Return (X, Y) of the center of cell containing provided text 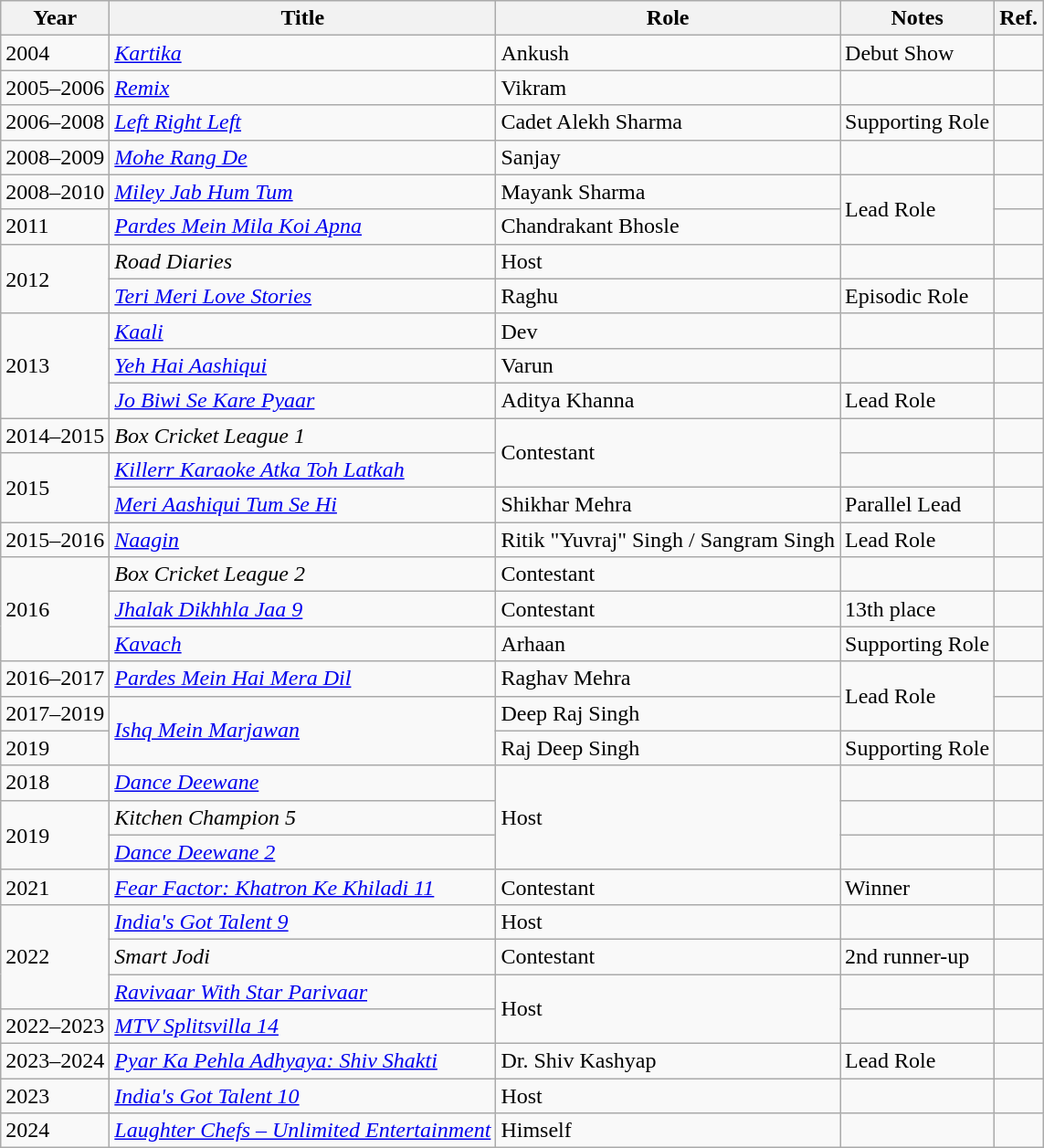
Episodic Role (917, 296)
2006–2008 (55, 122)
Mohe Rang De (303, 157)
Yeh Hai Aashiqui (303, 365)
Pyar Ka Pehla Adhyaya: Shiv Shakti (303, 1061)
2018 (55, 783)
Box Cricket League 2 (303, 574)
Raghav Mehra (669, 679)
Killerr Karaoke Atka Toh Latkah (303, 470)
Smart Jodi (303, 956)
Notes (917, 18)
2nd runner-up (917, 956)
Debut Show (917, 53)
2024 (55, 1131)
2014–2015 (55, 436)
Naagin (303, 540)
MTV Splitsvilla 14 (303, 1027)
Miley Jab Hum Tum (303, 192)
Left Right Left (303, 122)
2023–2024 (55, 1061)
Box Cricket League 1 (303, 436)
Year (55, 18)
Ishq Mein Marjawan (303, 731)
Road Diaries (303, 261)
Chandrakant Bhosle (669, 226)
India's Got Talent 9 (303, 922)
2022 (55, 956)
Kavach (303, 644)
Pardes Mein Mila Koi Apna (303, 226)
2012 (55, 279)
Varun (669, 365)
2016–2017 (55, 679)
Ritik "Yuvraj" Singh / Sangram Singh (669, 540)
Dance Deewane (303, 783)
Raj Deep Singh (669, 748)
Ravivaar With Star Parivaar (303, 991)
Arhaan (669, 644)
Meri Aashiqui Tum Se Hi (303, 505)
2021 (55, 887)
2004 (55, 53)
Dr. Shiv Kashyap (669, 1061)
Jo Biwi Se Kare Pyaar (303, 400)
Dev (669, 331)
Sanjay (669, 157)
2015–2016 (55, 540)
Jhalak Dikhhla Jaa 9 (303, 609)
Ankush (669, 53)
Remix (303, 88)
Parallel Lead (917, 505)
Vikram (669, 88)
Title (303, 18)
2022–2023 (55, 1027)
Aditya Khanna (669, 400)
2023 (55, 1096)
India's Got Talent 10 (303, 1096)
Raghu (669, 296)
2015 (55, 488)
Cadet Alekh Sharma (669, 122)
Winner (917, 887)
Deep Raj Singh (669, 713)
Role (669, 18)
Dance Deewane 2 (303, 852)
2005–2006 (55, 88)
Pardes Mein Hai Mera Dil (303, 679)
Teri Meri Love Stories (303, 296)
Mayank Sharma (669, 192)
2016 (55, 609)
Shikhar Mehra (669, 505)
2013 (55, 365)
Ref. (1019, 18)
2017–2019 (55, 713)
2008–2010 (55, 192)
Kaali (303, 331)
Laughter Chefs – Unlimited Entertainment (303, 1131)
13th place (917, 609)
Kartika (303, 53)
Fear Factor: Khatron Ke Khiladi 11 (303, 887)
2011 (55, 226)
2008–2009 (55, 157)
Himself (669, 1131)
Kitchen Champion 5 (303, 817)
